Provide the [X, Y] coordinate of the cell's center where the given text is located.  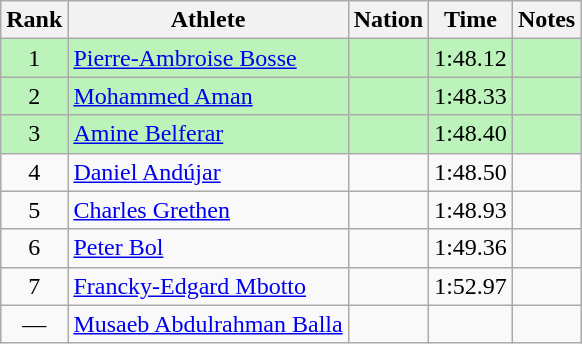
Pierre-Ambroise Bosse [208, 58]
Daniel Andújar [208, 172]
5 [34, 210]
1:49.36 [471, 248]
1:48.40 [471, 134]
7 [34, 286]
1 [34, 58]
Musaeb Abdulrahman Balla [208, 324]
Peter Bol [208, 248]
1:48.12 [471, 58]
1:52.97 [471, 286]
1:48.50 [471, 172]
1:48.33 [471, 96]
Rank [34, 20]
Athlete [208, 20]
Nation [388, 20]
2 [34, 96]
Notes [546, 20]
Mohammed Aman [208, 96]
— [34, 324]
3 [34, 134]
4 [34, 172]
Francky-Edgard Mbotto [208, 286]
Amine Belferar [208, 134]
1:48.93 [471, 210]
Time [471, 20]
6 [34, 248]
Charles Grethen [208, 210]
